Return [X, Y] of the center of cell containing provided text 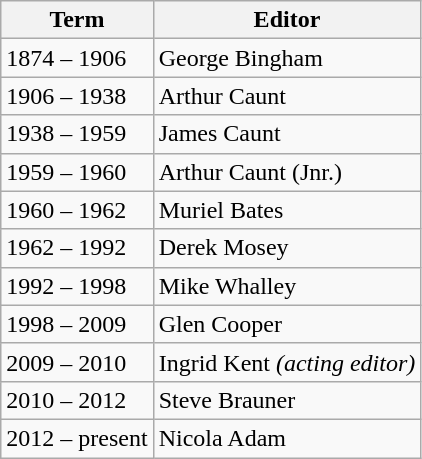
James Caunt [287, 134]
Muriel Bates [287, 210]
Term [77, 20]
1962 – 1992 [77, 248]
1959 – 1960 [77, 172]
Glen Cooper [287, 324]
Arthur Caunt (Jnr.) [287, 172]
1874 – 1906 [77, 58]
George Bingham [287, 58]
Mike Whalley [287, 286]
Arthur Caunt [287, 96]
Ingrid Kent (acting editor) [287, 362]
Derek Mosey [287, 248]
1992 – 1998 [77, 286]
2009 – 2010 [77, 362]
2010 – 2012 [77, 400]
2012 – present [77, 438]
1960 – 1962 [77, 210]
1938 – 1959 [77, 134]
1998 – 2009 [77, 324]
1906 – 1938 [77, 96]
Editor [287, 20]
Steve Brauner [287, 400]
Nicola Adam [287, 438]
